Output the [X, Y] coordinate of the center of the cell containing the given text.  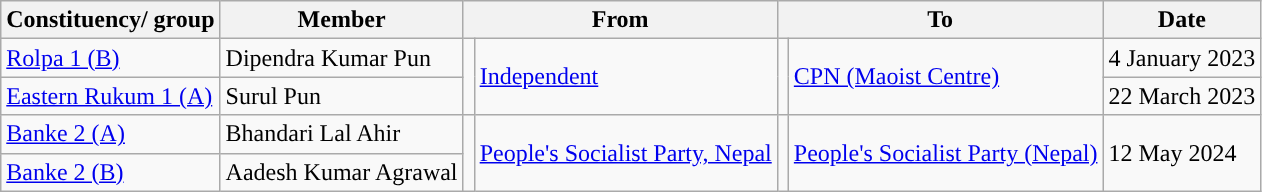
People's Socialist Party (Nepal) [946, 153]
12 May 2024 [1182, 153]
Banke 2 (B) [110, 172]
Eastern Rukum 1 (A) [110, 96]
Constituency/ group [110, 20]
Member [342, 20]
Dipendra Kumar Pun [342, 58]
4 January 2023 [1182, 58]
To [940, 20]
Surul Pun [342, 96]
Date [1182, 20]
From [620, 20]
People's Socialist Party, Nepal [626, 153]
CPN (Maoist Centre) [946, 77]
Banke 2 (A) [110, 134]
Rolpa 1 (B) [110, 58]
Bhandari Lal Ahir [342, 134]
Independent [626, 77]
22 March 2023 [1182, 96]
Aadesh Kumar Agrawal [342, 172]
